From the cell containing the given text, extract its center point as [x, y] coordinate. 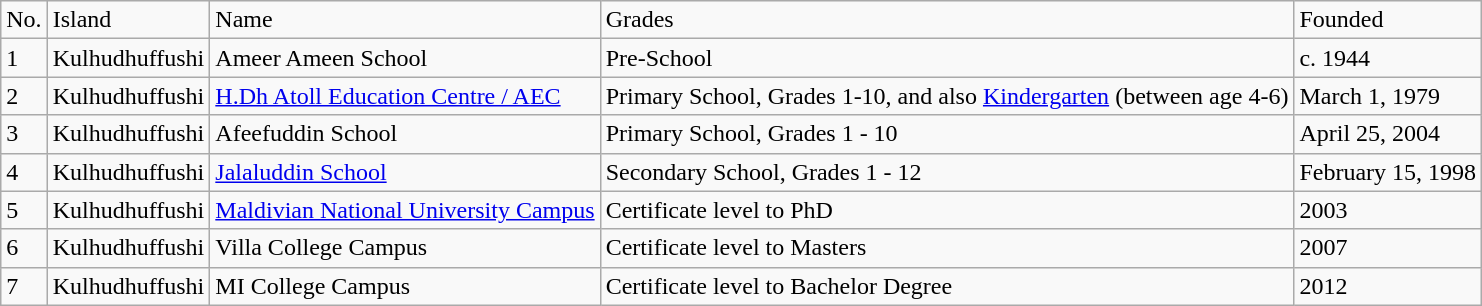
Secondary School, Grades 1 - 12 [947, 172]
No. [24, 20]
Certificate level to PhD [947, 210]
Villa College Campus [405, 248]
April 25, 2004 [1388, 134]
Pre-School [947, 58]
February 15, 1998 [1388, 172]
1 [24, 58]
Maldivian National University Campus [405, 210]
MI College Campus [405, 286]
H.Dh Atoll Education Centre / AEC [405, 96]
Founded [1388, 20]
Jalaluddin School [405, 172]
Ameer Ameen School [405, 58]
Grades [947, 20]
Primary School, Grades 1-10, and also Kindergarten (between age 4-6) [947, 96]
2 [24, 96]
5 [24, 210]
2012 [1388, 286]
4 [24, 172]
2003 [1388, 210]
Certificate level to Bachelor Degree [947, 286]
Name [405, 20]
Afeefuddin School [405, 134]
Certificate level to Masters [947, 248]
6 [24, 248]
7 [24, 286]
c. 1944 [1388, 58]
March 1, 1979 [1388, 96]
3 [24, 134]
Primary School, Grades 1 - 10 [947, 134]
Island [128, 20]
2007 [1388, 248]
